Pinpoint the cell where the given text exists, returning its (X, Y) midpoint coordinate. 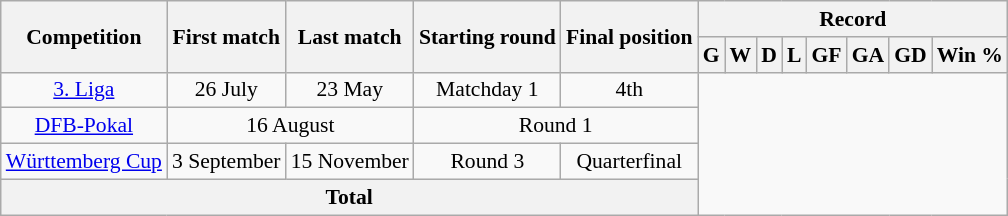
W (741, 55)
GD (910, 55)
Win % (970, 55)
4th (630, 90)
G (712, 55)
3 September (226, 162)
DFB-Pokal (84, 126)
Competition (84, 36)
D (769, 55)
Matchday 1 (488, 90)
Round 1 (556, 126)
GA (868, 55)
Record (853, 19)
L (794, 55)
15 November (350, 162)
16 August (290, 126)
Starting round (488, 36)
Final position (630, 36)
3. Liga (84, 90)
Last match (350, 36)
Round 3 (488, 162)
First match (226, 36)
26 July (226, 90)
Württemberg Cup (84, 162)
Total (350, 197)
Quarterfinal (630, 162)
23 May (350, 90)
GF (827, 55)
